Identify which cell holds the provided text, then report its (X, Y) central coordinate. 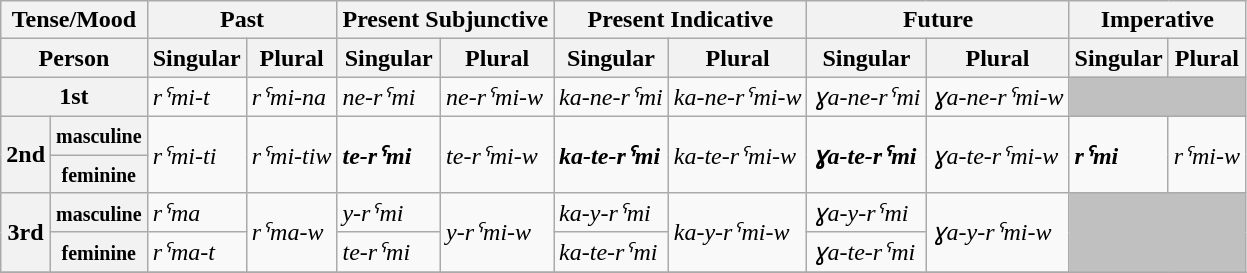
Present Subjunctive (446, 20)
ka-ne-rˤmi (612, 97)
Past (242, 20)
ka-y-rˤmi (612, 213)
ka-ne-rˤmi-w (738, 97)
1st (74, 97)
rˤmi-na (292, 97)
ɣa-ne-rˤmi (866, 97)
y-rˤmi-w (498, 232)
rˤma-w (292, 232)
Tense/Mood (74, 20)
ɣa-y-rˤmi (866, 213)
ɣa-te-rˤmi-w (998, 154)
rˤma (196, 213)
y-rˤmi (389, 213)
ne-rˤmi (389, 97)
2nd (26, 154)
te-rˤmi-w (498, 154)
Present Indicative (680, 20)
ɣa-ne-rˤmi-w (998, 97)
rˤma-t (196, 252)
Person (74, 58)
3rd (26, 232)
ɣa-y-rˤmi-w (998, 232)
rˤmi-ti (196, 154)
rˤmi-t (196, 97)
rˤmi-tiw (292, 154)
rˤmi (1118, 154)
rˤmi-w (1206, 154)
ka-te-rˤmi-w (738, 154)
Future (938, 20)
ne-rˤmi-w (498, 97)
Imperative (1158, 20)
ka-y-rˤmi-w (738, 232)
